Return (x, y) of the center of cell containing provided text 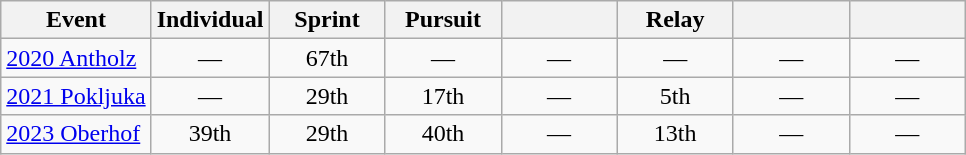
2020 Antholz (76, 58)
17th (443, 96)
Relay (675, 20)
2023 Oberhof (76, 134)
13th (675, 134)
67th (327, 58)
Pursuit (443, 20)
Event (76, 20)
40th (443, 134)
2021 Pokljuka (76, 96)
5th (675, 96)
39th (210, 134)
Sprint (327, 20)
Individual (210, 20)
